Detect which cell encompasses the target text, then output its (x, y) center coordinate. 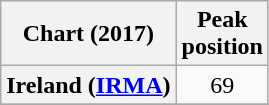
Ireland (IRMA) (88, 85)
Chart (2017) (88, 34)
Peak position (222, 34)
69 (222, 85)
